Capture the cell that displays the provided text and extract its (x, y) central coordinate. 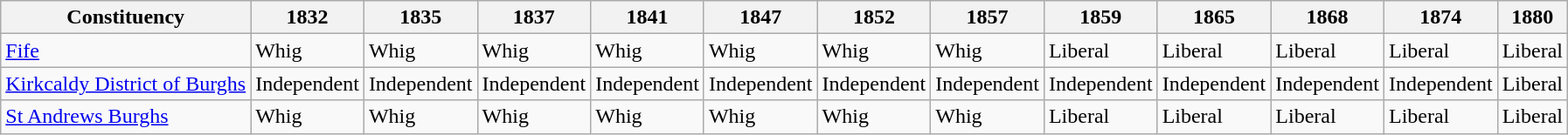
Constituency (126, 17)
1832 (308, 17)
1841 (648, 17)
1835 (420, 17)
1837 (534, 17)
1868 (1328, 17)
1880 (1532, 17)
1859 (1100, 17)
1857 (988, 17)
1865 (1214, 17)
Fife (126, 51)
Kirkcaldy District of Burghs (126, 84)
1852 (874, 17)
St Andrews Burghs (126, 117)
1874 (1440, 17)
1847 (760, 17)
